Detect which cell encompasses the target text, then output its [X, Y] center coordinate. 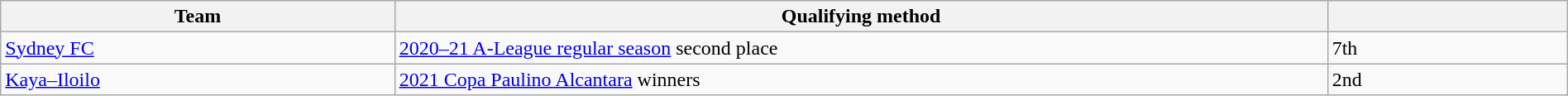
Kaya–Iloilo [198, 79]
2020–21 A-League regular season second place [861, 48]
Qualifying method [861, 17]
2nd [1447, 79]
Sydney FC [198, 48]
7th [1447, 48]
Team [198, 17]
2021 Copa Paulino Alcantara winners [861, 79]
